Extract the [x, y] coordinate from the center of the cell holding the provided text.  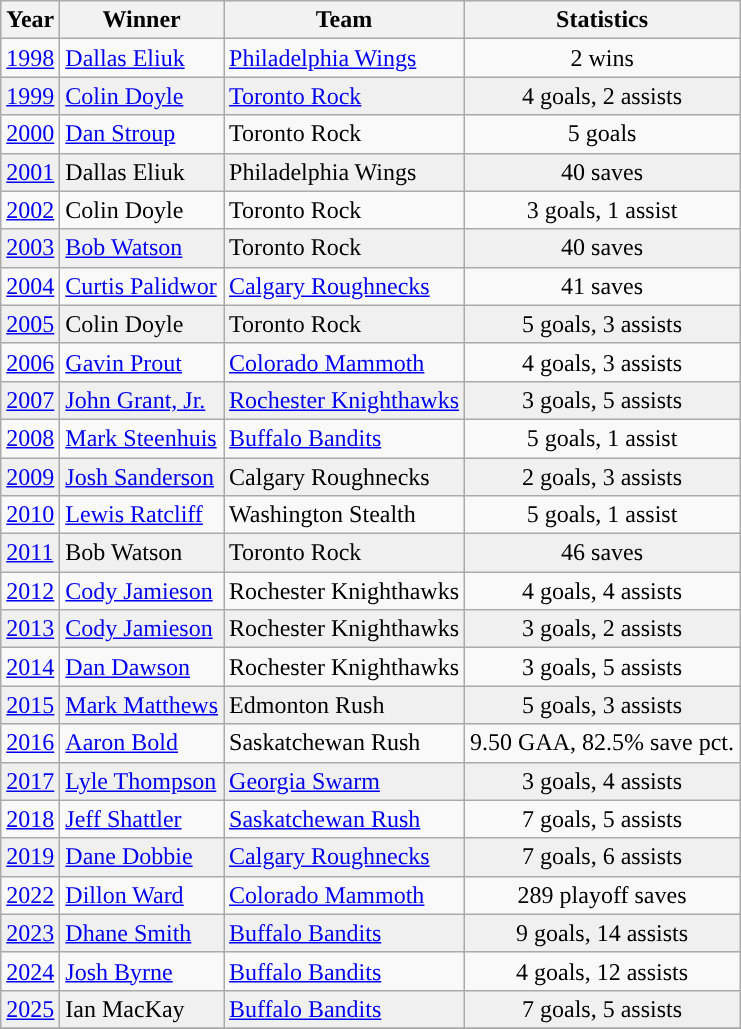
2006 [30, 362]
Curtis Palidwor [142, 286]
Aaron Bold [142, 743]
2019 [30, 857]
2012 [30, 591]
3 goals, 2 assists [602, 629]
John Grant, Jr. [142, 400]
2007 [30, 400]
2005 [30, 324]
Jeff Shattler [142, 819]
4 goals, 4 assists [602, 591]
2009 [30, 477]
2003 [30, 248]
Year [30, 20]
2011 [30, 553]
Dhane Smith [142, 933]
Lewis Ratcliff [142, 515]
1998 [30, 58]
Ian MacKay [142, 1009]
2000 [30, 134]
2022 [30, 895]
5 goals [602, 134]
3 goals, 1 assist [602, 210]
4 goals, 2 assists [602, 96]
2013 [30, 629]
Josh Sanderson [142, 477]
Dan Dawson [142, 667]
2 wins [602, 58]
Team [344, 20]
2025 [30, 1009]
41 saves [602, 286]
2 goals, 3 assists [602, 477]
Mark Steenhuis [142, 438]
Washington Stealth [344, 515]
2017 [30, 781]
2010 [30, 515]
1999 [30, 96]
46 saves [602, 553]
2002 [30, 210]
Georgia Swarm [344, 781]
2001 [30, 172]
2014 [30, 667]
Statistics [602, 20]
2004 [30, 286]
9.50 GAA, 82.5% save pct. [602, 743]
3 goals, 4 assists [602, 781]
Josh Byrne [142, 971]
9 goals, 14 assists [602, 933]
Gavin Prout [142, 362]
Mark Matthews [142, 705]
4 goals, 12 assists [602, 971]
Dillon Ward [142, 895]
2018 [30, 819]
2016 [30, 743]
4 goals, 3 assists [602, 362]
2015 [30, 705]
Winner [142, 20]
2008 [30, 438]
2024 [30, 971]
289 playoff saves [602, 895]
7 goals, 6 assists [602, 857]
2023 [30, 933]
Edmonton Rush [344, 705]
Dan Stroup [142, 134]
Lyle Thompson [142, 781]
Dane Dobbie [142, 857]
